Pinpoint the cell where the given text exists, returning its [X, Y] midpoint coordinate. 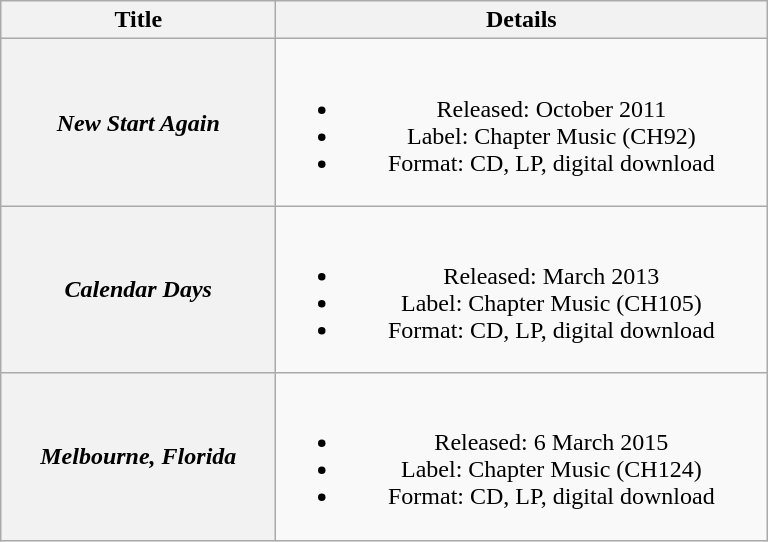
New Start Again [138, 122]
Title [138, 20]
Melbourne, Florida [138, 456]
Details [522, 20]
Calendar Days [138, 290]
Released: March 2013Label: Chapter Music (CH105)Format: CD, LP, digital download [522, 290]
Released: October 2011Label: Chapter Music (CH92)Format: CD, LP, digital download [522, 122]
Released: 6 March 2015Label: Chapter Music (CH124)Format: CD, LP, digital download [522, 456]
